Determine the [X, Y] coordinate at the center of the cell enclosing the given text.  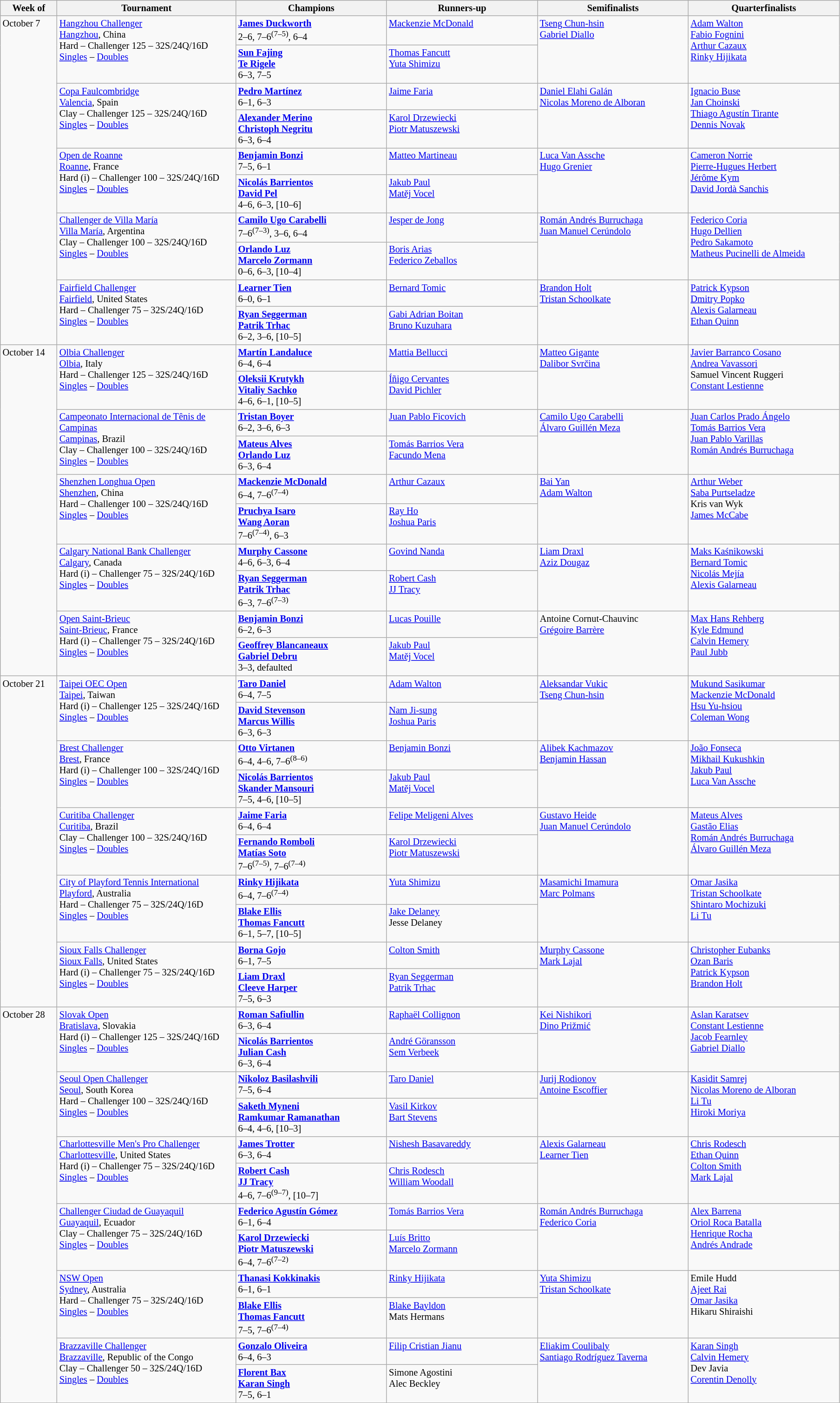
Calgary National Bank ChallengerCalgary, Canada Hard (i) – Challenger 75 – 32S/24Q/16DSingles – Doubles [147, 577]
Alibek Kachmazov Benjamin Hassan [613, 774]
Rinky Hijikata [462, 1284]
Luca Van Assche Hugo Grenier [613, 180]
Mateus Alves Orlando Luz6–3, 6–4 [311, 455]
Thanasi Kokkinakis6–1, 6–1 [311, 1284]
Bernard Tomic [462, 293]
Patrick Kypson Dmitry Popko Alexis Galarneau Ethan Quinn [764, 312]
Liam Draxl Aziz Dougaz [613, 577]
Cameron Norrie Pierre-Hugues Herbert Jérôme Kym David Jordà Sanchis [764, 180]
Fernando Romboli Matías Soto7–6(7–5), 7–6(7–4) [311, 854]
Arthur Cazaux [462, 489]
Camilo Ugo Carabelli Álvaro Guillén Meza [613, 441]
Karol Drzewiecki Piotr Matuszewski6–4, 7–6(7–2) [311, 1250]
Ryan Seggerman Patrik Trhac6–3, 7–6(7–3) [311, 590]
Alex Barrena Oriol Roca Batalla Henrique Rocha Andrés Andrade [764, 1237]
João Fonseca Mikhail Kukushkin Jakub Paul Luca Van Assche [764, 774]
André Göransson Sem Verbeek [462, 1053]
Liam Draxl Cleeve Harper7–5, 6–3 [311, 988]
Taipei OEC OpenTaipei, Taiwan Hard (i) – Challenger 125 – 32S/24Q/16DSingles – Doubles [147, 708]
Mackenzie McDonald [462, 31]
Jake Delaney Jesse Delaney [462, 923]
Saketh Myneni Ramkumar Ramanathan6–4, 4–6, [10–3] [311, 1117]
Murphy Cassone4–6, 6–3, 6–4 [311, 557]
Brest ChallengerBrest, France Hard (i) – Challenger 100 – 32S/24Q/16DSingles – Doubles [147, 774]
Ray Ho Joshua Paris [462, 523]
Jaime Faria6–4, 6–4 [311, 821]
Govind Nanda [462, 557]
Challenger de Villa MaríaVilla María, Argentina Clay – Challenger 100 – 32S/24Q/16DSingles – Doubles [147, 246]
Pruchya Isaro Wang Aoran7–6(7–4), 6–3 [311, 523]
Martín Landaluce6–4, 6–4 [311, 358]
Brazzaville ChallengerBrazzaville, Republic of the Congo Clay – Challenger 50 – 32S/24Q/16DSingles – Doubles [147, 1370]
Fairfield ChallengerFairfield, United States Hard – Challenger 75 – 32S/24Q/16DSingles – Doubles [147, 312]
Jaime Faria [462, 97]
Benjamin Bonzi6–2, 6–3 [311, 624]
Nicolás Barrientos Julian Cash6–3, 6–4 [311, 1053]
City of Playford Tennis InternationalPlayford, Australia Hard – Challenger 75 – 32S/24Q/16DSingles – Doubles [147, 908]
Federico Coria Hugo Dellien Pedro Sakamoto Matheus Pucinelli de Almeida [764, 246]
Yuta Shimizu [462, 889]
Florent Bax Karan Singh7–5, 6–1 [311, 1383]
October 14 [29, 510]
Gabi Adrian Boitan Bruno Kuzuhara [462, 326]
Jurij Rodionov Antoine Escoffier [613, 1103]
Alexander Merino Christoph Negritu6–3, 6–4 [311, 129]
Nam Ji-sung Joshua Paris [462, 721]
Aslan Karatsev Constant Lestienne Jacob Fearnley Gabriel Diallo [764, 1039]
Ryan Seggerman Patrik Trhac6–2, 3–6, [10–5] [311, 326]
Blake Ellis Thomas Fancutt6–1, 5–7, [10–5] [311, 923]
Chris Rodesch Ethan Quinn Colton Smith Mark Lajal [764, 1170]
Alexis Galarneau Learner Tien [613, 1170]
Antoine Cornut-Chauvinc Grégoire Barrère [613, 643]
Olbia ChallengerOlbia, Italy Hard – Challenger 125 – 32S/24Q/16DSingles – Doubles [147, 376]
James Trotter6–3, 6–4 [311, 1150]
Christopher Eubanks Ozan Baris Patrick Kypson Brandon Holt [764, 974]
Mattia Bellucci [462, 358]
October 21 [29, 841]
Max Hans Rehberg Kyle Edmund Calvin Hemery Paul Jubb [764, 643]
Tristan Boyer6–2, 3–6, 6–3 [311, 422]
Roman Safiullin6–3, 6–4 [311, 1020]
Gonzalo Oliveira6–4, 6–3 [311, 1351]
Juan Carlos Prado Ángelo Tomás Barrios Vera Juan Pablo Varillas Román Andrés Burruchaga [764, 441]
Masamichi Imamura Marc Polmans [613, 908]
Oleksii Krutykh Vitaliy Sachko4–6, 6–1, [10–5] [311, 390]
Yuta Shimizu Tristan Schoolkate [613, 1304]
Adam Walton Fabio Fognini Arthur Cazaux Rinky Hijikata [764, 49]
Hangzhou ChallengerHangzhou, China Hard – Challenger 125 – 32S/24Q/16DSingles – Doubles [147, 49]
Curitiba ChallengerCuritiba, Brazil Clay – Challenger 100 – 32S/24Q/16DSingles – Doubles [147, 841]
Tomás Barrios Vera [462, 1217]
Arthur Weber Saba Purtseladze Kris van Wyk James McCabe [764, 509]
Filip Cristian Jianu [462, 1351]
Benjamin Bonzi [462, 755]
Aleksandar Vukic Tseng Chun-hsin [613, 708]
Campeonato Internacional de Tênis de CampinasCampinas, Brazil Clay – Challenger 100 – 32S/24Q/16DSingles – Doubles [147, 441]
Quarterfinalists [764, 8]
James Duckworth2–6, 7–6(7–5), 6–4 [311, 31]
Shenzhen Longhua OpenShenzhen, China Hard – Challenger 100 – 32S/24Q/16DSingles – Doubles [147, 509]
Champions [311, 8]
Learner Tien6–0, 6–1 [311, 293]
Kei Nishikori Dino Prižmić [613, 1039]
Thomas Fancutt Yuta Shimizu [462, 64]
Nikoloz Basilashvili7–5, 6–4 [311, 1085]
Boris Arias Federico Zeballos [462, 261]
Nicolás Barrientos Skander Mansouri7–5, 4–6, [10–5] [311, 789]
Sun Fajing Te Rigele6–3, 7–5 [311, 64]
Brandon Holt Tristan Schoolkate [613, 312]
Robert Cash JJ Tracy [462, 590]
Omar Jasika Tristan Schoolkate Shintaro Mochizuki Li Tu [764, 908]
Maks Kaśnikowski Bernard Tomic Nicolás Mejía Alexis Galarneau [764, 577]
Karan Singh Calvin Hemery Dev Javia Corentin Denolly [764, 1370]
Semifinalists [613, 8]
Charlottesville Men's Pro ChallengerCharlottesville, United States Hard (i) – Challenger 75 – 32S/24Q/16DSingles – Doubles [147, 1170]
Lucas Pouille [462, 624]
Juan Pablo Ficovich [462, 422]
Runners-up [462, 8]
Benjamin Bonzi7–5, 6–1 [311, 161]
Rinky Hijikata6–4, 7–6(7–4) [311, 889]
Tseng Chun-hsin Gabriel Diallo [613, 49]
Challenger Ciudad de GuayaquilGuayaquil, Ecuador Clay – Challenger 75 – 32S/24Q/16DSingles – Doubles [147, 1237]
Sioux Falls ChallengerSioux Falls, United States Hard (i) – Challenger 75 – 32S/24Q/16DSingles – Doubles [147, 974]
Taro Daniel [462, 1085]
Nicolás Barrientos David Pel4–6, 6–3, [10–6] [311, 194]
Week of [29, 8]
Nishesh Basavareddy [462, 1150]
Camilo Ugo Carabelli7–6(7–3), 3–6, 6–4 [311, 227]
October 28 [29, 1205]
Adam Walton [462, 689]
Copa FaulcombridgeValencia, Spain Clay – Challenger 125 – 32S/24Q/16DSingles – Doubles [147, 115]
Gustavo Heide Juan Manuel Cerúndolo [613, 841]
Open Saint-BrieucSaint-Brieuc, France Hard (i) – Challenger 75 – 32S/24Q/16DSingles – Doubles [147, 643]
Robert Cash JJ Tracy4–6, 7–6(9–7), [10–7] [311, 1183]
Ryan Seggerman Patrik Trhac [462, 988]
Murphy Cassone Mark Lajal [613, 974]
Emile Hudd Ajeet Rai Omar Jasika Hikaru Shiraishi [764, 1304]
Vasil Kirkov Bart Stevens [462, 1117]
Matteo Gigante Dalibor Svrčina [613, 376]
Matteo Martineau [462, 161]
Colton Smith [462, 955]
Jesper de Jong [462, 227]
Tournament [147, 8]
Raphaël Collignon [462, 1020]
Felipe Meligeni Alves [462, 821]
Simone Agostini Alec Beckley [462, 1383]
David Stevenson Marcus Willis6–3, 6–3 [311, 721]
October 7 [29, 180]
Luís Britto Marcelo Zormann [462, 1250]
Orlando Luz Marcelo Zormann0–6, 6–3, [10–4] [311, 261]
Eliakim Coulibaly Santiago Rodríguez Taverna [613, 1370]
Bai Yan Adam Walton [613, 509]
Íñigo Cervantes David Pichler [462, 390]
Open de RoanneRoanne, France Hard (i) – Challenger 100 – 32S/24Q/16DSingles – Doubles [147, 180]
Javier Barranco Cosano Andrea Vavassori Samuel Vincent Ruggeri Constant Lestienne [764, 376]
Seoul Open ChallengerSeoul, South Korea Hard – Challenger 100 – 32S/24Q/16DSingles – Doubles [147, 1103]
Mackenzie McDonald6–4, 7–6(7–4) [311, 489]
Mateus Alves Gastão Elias Román Andrés Burruchaga Álvaro Guillén Meza [764, 841]
Geoffrey Blancaneaux Gabriel Debru3–3, defaulted [311, 657]
Slovak OpenBratislava, Slovakia Hard (i) – Challenger 125 – 32S/24Q/16DSingles – Doubles [147, 1039]
NSW OpenSydney, Australia Hard – Challenger 75 – 32S/24Q/16DSingles – Doubles [147, 1304]
Taro Daniel6–4, 7–5 [311, 689]
Blake Ellis Thomas Fancutt7–5, 7–6(7–4) [311, 1318]
Federico Agustín Gómez6–1, 6–4 [311, 1217]
Román Andrés Burruchaga Federico Coria [613, 1237]
Tomás Barrios Vera Facundo Mena [462, 455]
Blake Bayldon Mats Hermans [462, 1318]
Mukund Sasikumar Mackenzie McDonald Hsu Yu-hsiou Coleman Wong [764, 708]
Ignacio Buse Jan Choinski Thiago Agustín Tirante Dennis Novak [764, 115]
Román Andrés Burruchaga Juan Manuel Cerúndolo [613, 246]
Chris Rodesch William Woodall [462, 1183]
Kasidit Samrej Nicolas Moreno de Alboran Li Tu Hiroki Moriya [764, 1103]
Borna Gojo6–1, 7–5 [311, 955]
Otto Virtanen6–4, 4–6, 7–6(8–6) [311, 755]
Daniel Elahi Galán Nicolas Moreno de Alboran [613, 115]
Pedro Martínez6–1, 6–3 [311, 97]
